Output the (X, Y) coordinate of the center of the cell containing the given text.  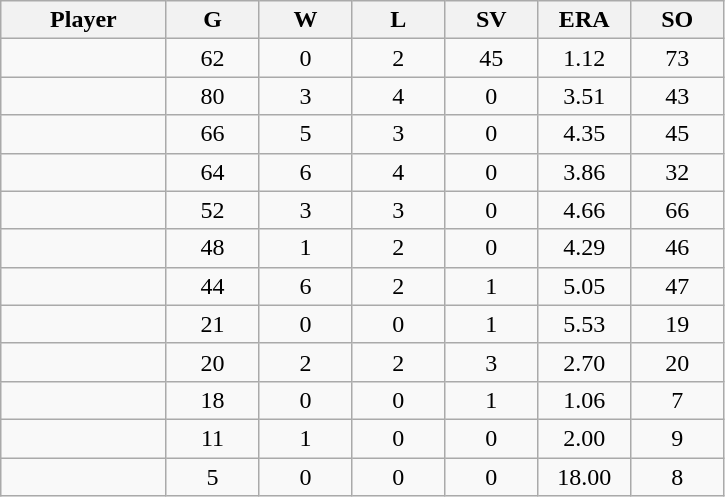
2.00 (584, 438)
9 (678, 438)
2.70 (584, 362)
4.35 (584, 134)
G (212, 20)
44 (212, 286)
52 (212, 210)
5.05 (584, 286)
7 (678, 400)
73 (678, 58)
1.06 (584, 400)
4.29 (584, 248)
ERA (584, 20)
18 (212, 400)
21 (212, 324)
3.86 (584, 172)
L (398, 20)
46 (678, 248)
5.53 (584, 324)
1.12 (584, 58)
Player (84, 20)
SV (492, 20)
8 (678, 477)
64 (212, 172)
W (306, 20)
18.00 (584, 477)
80 (212, 96)
4.66 (584, 210)
47 (678, 286)
43 (678, 96)
19 (678, 324)
SO (678, 20)
32 (678, 172)
3.51 (584, 96)
48 (212, 248)
11 (212, 438)
62 (212, 58)
